Identify which cell holds the provided text, then report its [x, y] central coordinate. 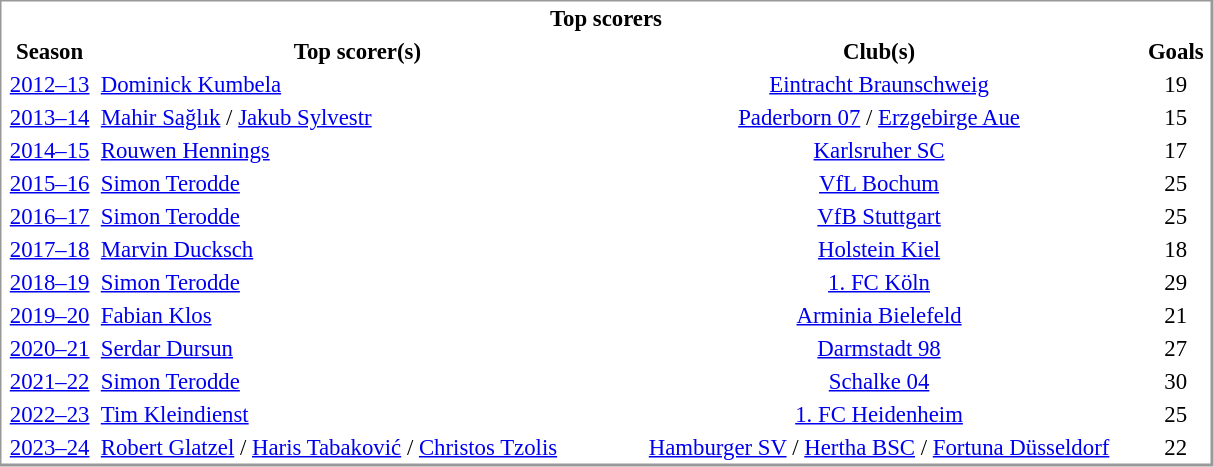
2015–16 [50, 184]
Mahir Sağlık / Jakub Sylvestr [358, 118]
2019–20 [50, 316]
Fabian Klos [358, 316]
18 [1176, 250]
21 [1176, 316]
Goals [1176, 52]
2022–23 [50, 414]
VfB Stuttgart [879, 216]
Top scorer(s) [358, 52]
30 [1176, 382]
Paderborn 07 / Erzgebirge Aue [879, 118]
19 [1176, 84]
Rouwen Hennings [358, 150]
27 [1176, 348]
1. FC Heidenheim [879, 414]
Darmstadt 98 [879, 348]
2016–17 [50, 216]
2018–19 [50, 282]
Schalke 04 [879, 382]
2013–14 [50, 118]
2021–22 [50, 382]
Tim Kleindienst [358, 414]
15 [1176, 118]
Club(s) [879, 52]
2014–15 [50, 150]
29 [1176, 282]
Serdar Dursun [358, 348]
2023–24 [50, 448]
2020–21 [50, 348]
Marvin Ducksch [358, 250]
2017–18 [50, 250]
Dominick Kumbela [358, 84]
Eintracht Braunschweig [879, 84]
VfL Bochum [879, 184]
Holstein Kiel [879, 250]
Robert Glatzel / Haris Tabaković / Christos Tzolis [358, 448]
Season [50, 52]
Hamburger SV / Hertha BSC / Fortuna Düsseldorf [879, 448]
Karlsruher SC [879, 150]
Arminia Bielefeld [879, 316]
22 [1176, 448]
2012–13 [50, 84]
Top scorers [606, 18]
1. FC Köln [879, 282]
17 [1176, 150]
